Return the (x, y) coordinate for the center point of the cell that contains the specified text.  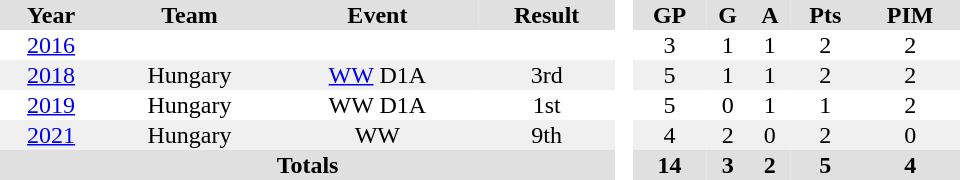
Pts (825, 15)
14 (670, 165)
Totals (308, 165)
GP (670, 15)
Year (51, 15)
2016 (51, 45)
A (770, 15)
2021 (51, 135)
2019 (51, 105)
3rd (546, 75)
WW (378, 135)
Result (546, 15)
PIM (910, 15)
Team (189, 15)
9th (546, 135)
Event (378, 15)
2018 (51, 75)
1st (546, 105)
G (728, 15)
